Determine the [X, Y] coordinate at the center of the cell enclosing the given text.  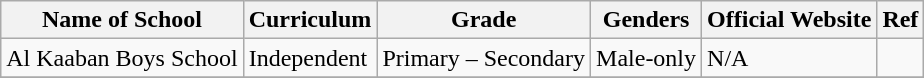
Grade [484, 20]
Name of School [122, 20]
Genders [646, 20]
Curriculum [310, 20]
Official Website [790, 20]
Independent [310, 58]
Ref [900, 20]
Male-only [646, 58]
Al Kaaban Boys School [122, 58]
N/A [790, 58]
Primary – Secondary [484, 58]
